Identify which cell holds the provided text, then report its [x, y] central coordinate. 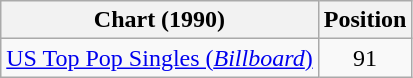
Chart (1990) [160, 20]
Position [365, 20]
US Top Pop Singles (Billboard) [160, 58]
91 [365, 58]
